Locate the cell with the specified text and output its [x, y] center coordinate. 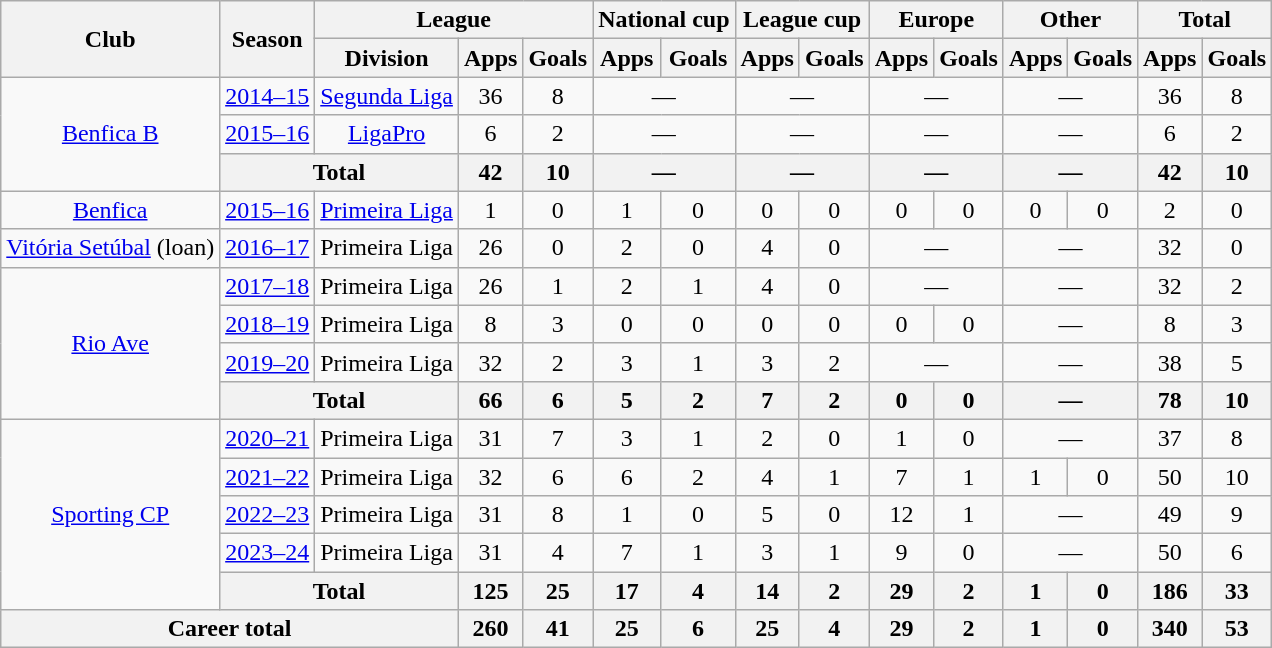
66 [490, 400]
Other [1070, 20]
49 [1170, 515]
Season [268, 39]
2017–18 [268, 286]
LigaPro [387, 134]
38 [1170, 362]
41 [558, 629]
37 [1170, 438]
League [454, 20]
17 [627, 591]
33 [1237, 591]
Sporting CP [110, 514]
2020–21 [268, 438]
League cup [802, 20]
Division [387, 58]
2016–17 [268, 248]
2018–19 [268, 324]
Career total [230, 629]
Club [110, 39]
2021–22 [268, 477]
Segunda Liga [387, 96]
125 [490, 591]
340 [1170, 629]
2023–24 [268, 553]
260 [490, 629]
2019–20 [268, 362]
Europe [936, 20]
186 [1170, 591]
12 [901, 515]
Benfica B [110, 134]
Benfica [110, 210]
2014–15 [268, 96]
Rio Ave [110, 343]
2022–23 [268, 515]
14 [767, 591]
78 [1170, 400]
Vitória Setúbal (loan) [110, 248]
53 [1237, 629]
National cup [664, 20]
